Determine the [x, y] coordinate at the center of the cell enclosing the given text.  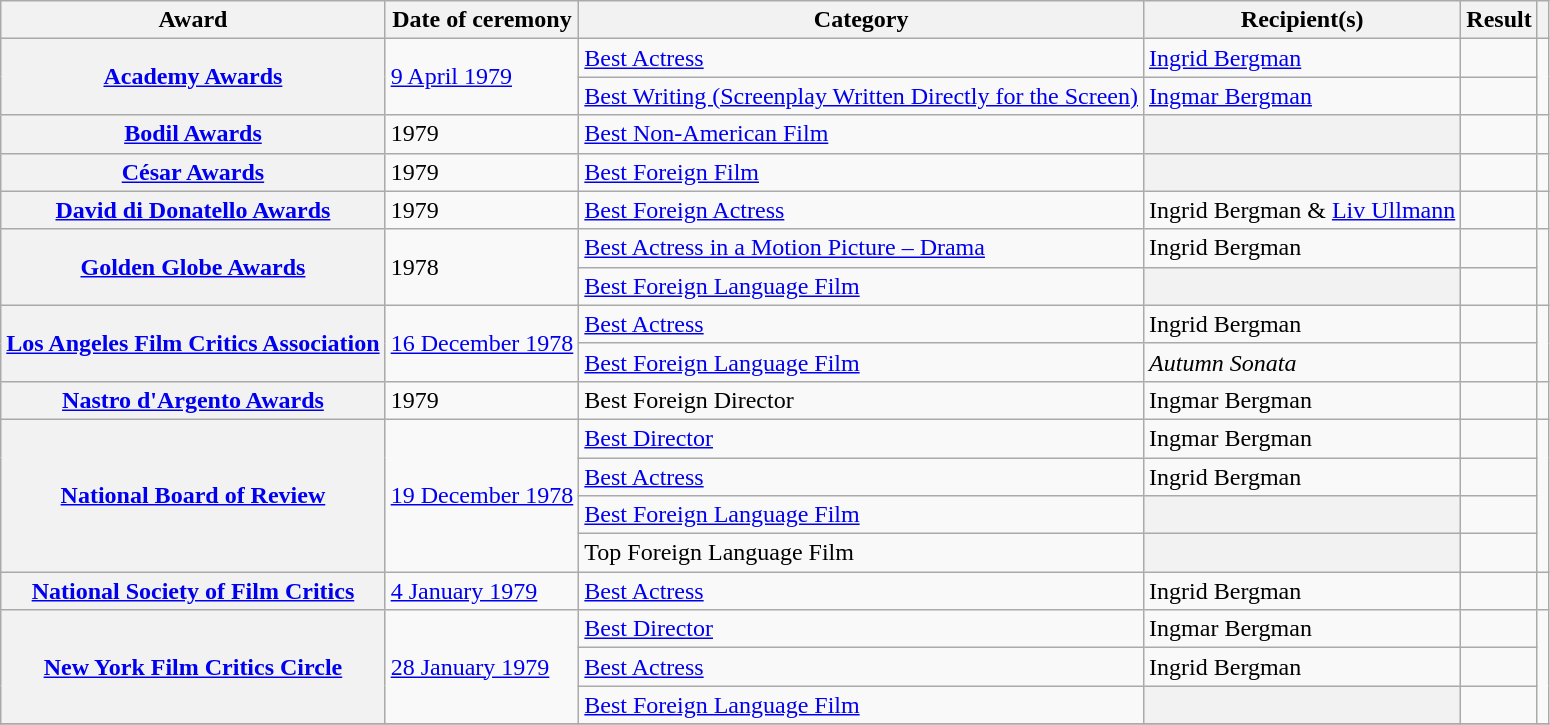
Bodil Awards [193, 134]
9 April 1979 [482, 77]
4 January 1979 [482, 591]
Best Foreign Film [862, 172]
Top Foreign Language Film [862, 553]
Best Non-American Film [862, 134]
César Awards [193, 172]
Date of ceremony [482, 20]
Golden Globe Awards [193, 267]
Los Angeles Film Critics Association [193, 343]
Award [193, 20]
New York Film Critics Circle [193, 667]
Best Foreign Actress [862, 210]
National Board of Review [193, 495]
Academy Awards [193, 77]
Best Foreign Director [862, 400]
28 January 1979 [482, 667]
Recipient(s) [1302, 20]
Best Actress in a Motion Picture – Drama [862, 248]
Ingrid Bergman & Liv Ullmann [1302, 210]
National Society of Film Critics [193, 591]
16 December 1978 [482, 343]
1978 [482, 267]
Result [1499, 20]
19 December 1978 [482, 495]
David di Donatello Awards [193, 210]
Nastro d'Argento Awards [193, 400]
Category [862, 20]
Best Writing (Screenplay Written Directly for the Screen) [862, 96]
Autumn Sonata [1302, 362]
